Extract the (X, Y) coordinate from the center of the cell holding the provided text.  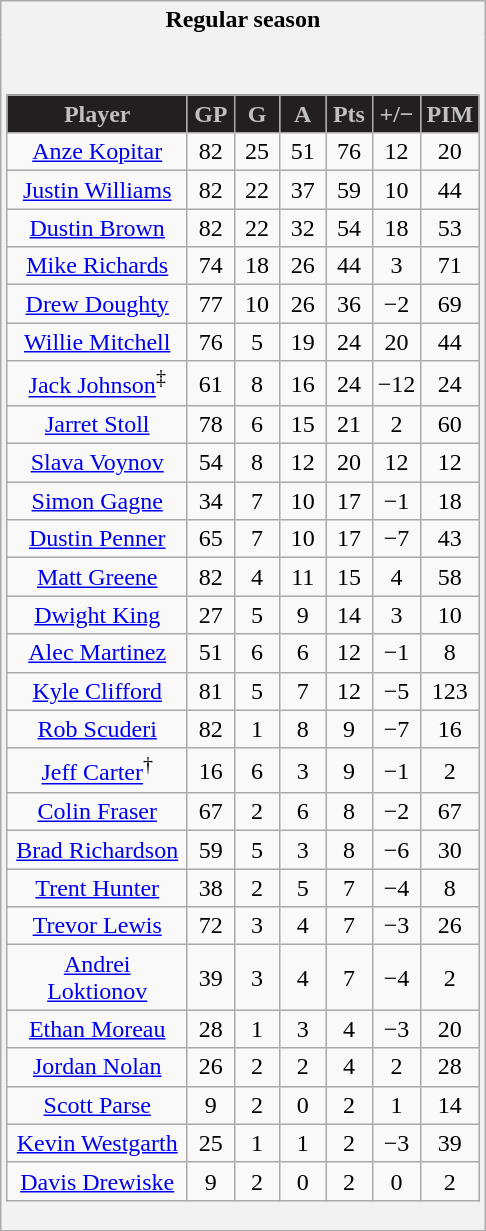
GP (210, 114)
Scott Parse (97, 1105)
32 (303, 228)
A (303, 114)
Colin Fraser (97, 812)
Player (97, 114)
19 (303, 342)
77 (210, 304)
Rob Scuderi (97, 729)
Trent Hunter (97, 888)
Kyle Clifford (97, 691)
27 (210, 615)
Davis Drewiske (97, 1181)
Trevor Lewis (97, 926)
21 (350, 425)
+/− (396, 114)
Regular season (243, 20)
78 (210, 425)
Anze Kopitar (97, 152)
74 (210, 266)
81 (210, 691)
30 (450, 850)
72 (210, 926)
34 (210, 501)
Slava Voynov (97, 463)
Andrei Loktionov (97, 978)
Ethan Moreau (97, 1029)
60 (450, 425)
Alec Martinez (97, 653)
Pts (350, 114)
Justin Williams (97, 190)
G (257, 114)
69 (450, 304)
61 (210, 384)
Mike Richards (97, 266)
−5 (396, 691)
71 (450, 266)
65 (210, 539)
Brad Richardson (97, 850)
Jordan Nolan (97, 1067)
Willie Mitchell (97, 342)
PIM (450, 114)
Dwight King (97, 615)
Jack Johnson‡ (97, 384)
123 (450, 691)
Jarret Stoll (97, 425)
Jeff Carter† (97, 770)
58 (450, 577)
Drew Doughty (97, 304)
43 (450, 539)
53 (450, 228)
11 (303, 577)
−6 (396, 850)
Kevin Westgarth (97, 1143)
38 (210, 888)
Matt Greene (97, 577)
Dustin Penner (97, 539)
−12 (396, 384)
Dustin Brown (97, 228)
36 (350, 304)
Simon Gagne (97, 501)
37 (303, 190)
